From the cell containing the given text, extract its center point as [x, y] coordinate. 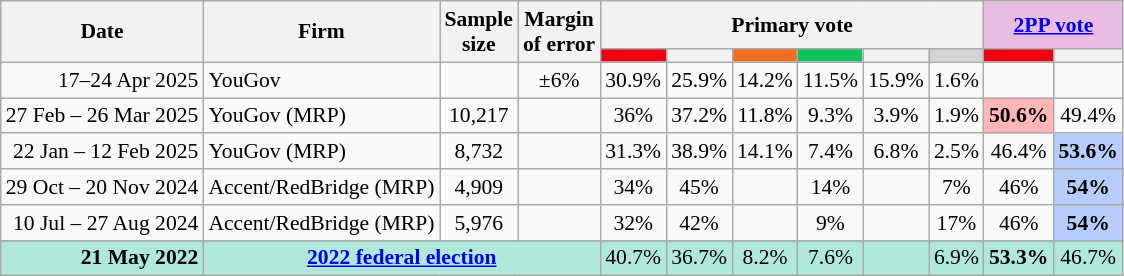
7% [956, 187]
4,909 [479, 187]
40.7% [633, 258]
42% [699, 223]
36% [633, 116]
29 Oct – 20 Nov 2024 [102, 187]
32% [633, 223]
2022 federal election [402, 258]
2.5% [956, 152]
±6% [559, 80]
22 Jan – 12 Feb 2025 [102, 152]
37.2% [699, 116]
53.6% [1088, 152]
25.9% [699, 80]
46.4% [1018, 152]
10,217 [479, 116]
Samplesize [479, 32]
3.9% [896, 116]
38.9% [699, 152]
Firm [321, 32]
8.2% [765, 258]
36.7% [699, 258]
50.6% [1018, 116]
45% [699, 187]
9.3% [830, 116]
14% [830, 187]
YouGov [321, 80]
Marginof error [559, 32]
Primary vote [792, 25]
31.3% [633, 152]
46.7% [1088, 258]
1.9% [956, 116]
9% [830, 223]
17–24 Apr 2025 [102, 80]
49.4% [1088, 116]
11.5% [830, 80]
6.9% [956, 258]
14.1% [765, 152]
8,732 [479, 152]
21 May 2022 [102, 258]
7.6% [830, 258]
53.3% [1018, 258]
15.9% [896, 80]
14.2% [765, 80]
2PP vote [1054, 25]
5,976 [479, 223]
27 Feb – 26 Mar 2025 [102, 116]
1.6% [956, 80]
30.9% [633, 80]
17% [956, 223]
7.4% [830, 152]
10 Jul – 27 Aug 2024 [102, 223]
Date [102, 32]
11.8% [765, 116]
34% [633, 187]
6.8% [896, 152]
